Identify which cell holds the provided text, then report its [x, y] central coordinate. 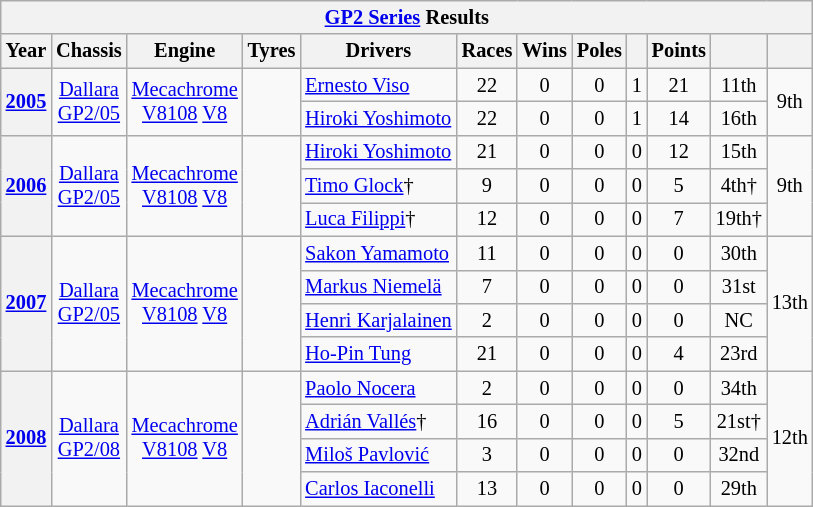
2006 [26, 186]
2008 [26, 438]
16th [739, 118]
Races [488, 51]
Timo Glock† [378, 186]
11 [488, 253]
19th† [739, 219]
Points [679, 51]
Henri Karjalainen [378, 320]
Sakon Yamamoto [378, 253]
Poles [600, 51]
13 [488, 489]
Carlos Iaconelli [378, 489]
Wins [544, 51]
Adrián Vallés† [378, 421]
21st† [739, 421]
Luca Filippi† [378, 219]
2005 [26, 102]
23rd [739, 354]
Ho-Pin Tung [378, 354]
16 [488, 421]
Ernesto Viso [378, 85]
Chassis [88, 51]
9 [488, 186]
4th† [739, 186]
Year [26, 51]
34th [739, 388]
Paolo Nocera [378, 388]
11th [739, 85]
2007 [26, 304]
29th [739, 489]
32nd [739, 455]
Engine [185, 51]
15th [739, 152]
31st [739, 287]
14 [679, 118]
Drivers [378, 51]
GP2 Series Results [407, 17]
Tyres [272, 51]
Markus Niemelä [378, 287]
Miloš Pavlović [378, 455]
4 [679, 354]
12th [790, 438]
3 [488, 455]
NC [739, 320]
DallaraGP2/08 [88, 438]
13th [790, 304]
30th [739, 253]
